Locate the cell with the specified text and output its (x, y) center coordinate. 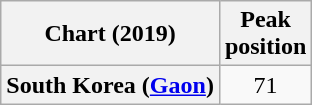
71 (265, 85)
South Korea (Gaon) (110, 85)
Peakposition (265, 34)
Chart (2019) (110, 34)
